Determine the [x, y] coordinate at the center of the cell enclosing the given text.  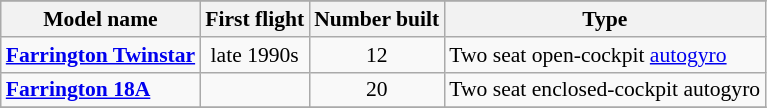
Farrington 18A [100, 90]
Type [604, 19]
Model name [100, 19]
12 [376, 55]
20 [376, 90]
late 1990s [254, 55]
Two seat open-cockpit autogyro [604, 55]
Number built [376, 19]
Two seat enclosed-cockpit autogyro [604, 90]
Farrington Twinstar [100, 55]
First flight [254, 19]
